Pinpoint the cell where the given text exists, returning its [x, y] midpoint coordinate. 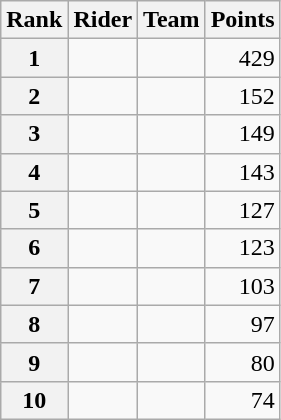
127 [242, 210]
Team [172, 20]
74 [242, 400]
97 [242, 324]
9 [34, 362]
149 [242, 134]
10 [34, 400]
Points [242, 20]
6 [34, 248]
80 [242, 362]
2 [34, 96]
103 [242, 286]
4 [34, 172]
123 [242, 248]
8 [34, 324]
143 [242, 172]
7 [34, 286]
3 [34, 134]
Rider [103, 20]
1 [34, 58]
152 [242, 96]
429 [242, 58]
Rank [34, 20]
5 [34, 210]
